Scan for the cell matching the given text and deliver its [x, y] coordinate at center. 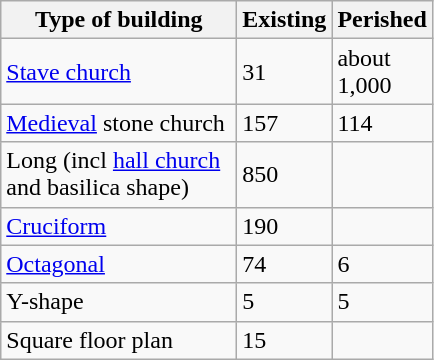
850 [284, 174]
31 [284, 72]
Stave church [119, 72]
74 [284, 264]
157 [284, 123]
114 [382, 123]
Existing [284, 20]
Square floor plan [119, 340]
6 [382, 264]
15 [284, 340]
Y-shape [119, 302]
Octagonal [119, 264]
Cruciform [119, 226]
Type of building [119, 20]
190 [284, 226]
about 1,000 [382, 72]
Long (incl hall church and basilica shape) [119, 174]
Medieval stone church [119, 123]
Perished [382, 20]
